Capture the cell that displays the provided text and extract its [x, y] central coordinate. 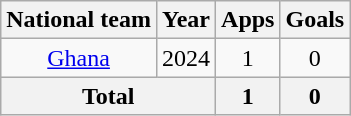
Year [186, 20]
Ghana [79, 58]
National team [79, 20]
Apps [248, 20]
2024 [186, 58]
Total [108, 96]
Goals [315, 20]
